Provide the (X, Y) coordinate of the cell's center where the given text is located.  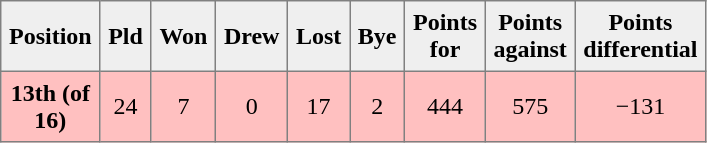
7 (184, 106)
575 (530, 106)
Lost (319, 36)
Points differential (640, 36)
444 (446, 106)
17 (319, 106)
Position (50, 36)
−131 (640, 106)
Drew (252, 36)
Won (184, 36)
Points against (530, 36)
0 (252, 106)
Points for (446, 36)
Bye (378, 36)
Pld (126, 36)
24 (126, 106)
2 (378, 106)
13th (of 16) (50, 106)
